Return [X, Y] of the center of cell containing provided text 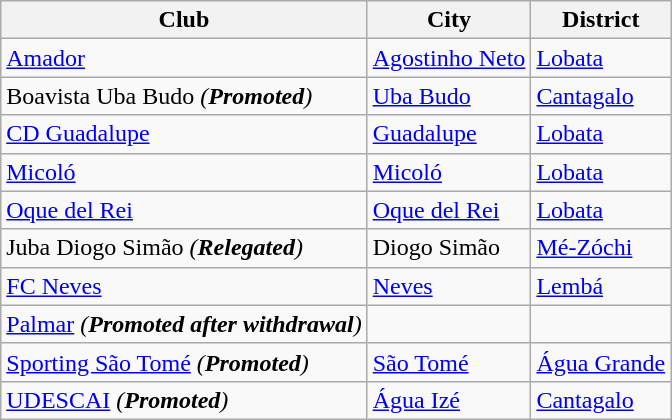
Água Izé [449, 400]
Sporting São Tomé (Promoted) [184, 362]
Juba Diogo Simão (Relegated) [184, 248]
District [601, 20]
Água Grande [601, 362]
Palmar (Promoted after withdrawal) [184, 324]
Mé-Zóchi [601, 248]
Amador [184, 58]
Agostinho Neto [449, 58]
City [449, 20]
Diogo Simão [449, 248]
FC Neves [184, 286]
Club [184, 20]
São Tomé [449, 362]
CD Guadalupe [184, 134]
Neves [449, 286]
Lembá [601, 286]
Uba Budo [449, 96]
UDESCAI (Promoted) [184, 400]
Guadalupe [449, 134]
Boavista Uba Budo (Promoted) [184, 96]
